Locate the cell with the specified text and output its (x, y) center coordinate. 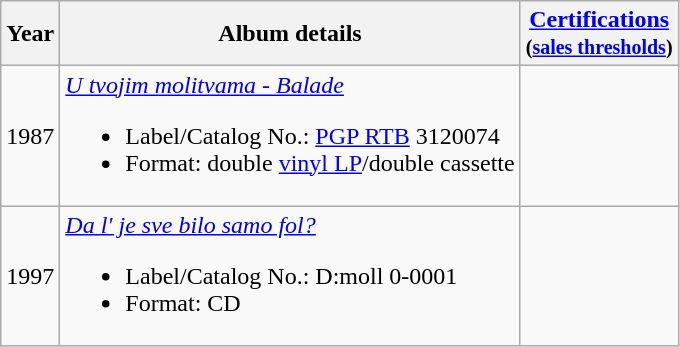
1987 (30, 136)
Year (30, 34)
Album details (290, 34)
Certifications(sales thresholds) (599, 34)
Da l' je sve bilo samo fol?Label/Catalog No.: D:moll 0-0001Format: CD (290, 276)
U tvojim molitvama - BaladeLabel/Catalog No.: PGP RTB 3120074Format: double vinyl LP/double cassette (290, 136)
1997 (30, 276)
